Detect which cell encompasses the target text, then output its [X, Y] center coordinate. 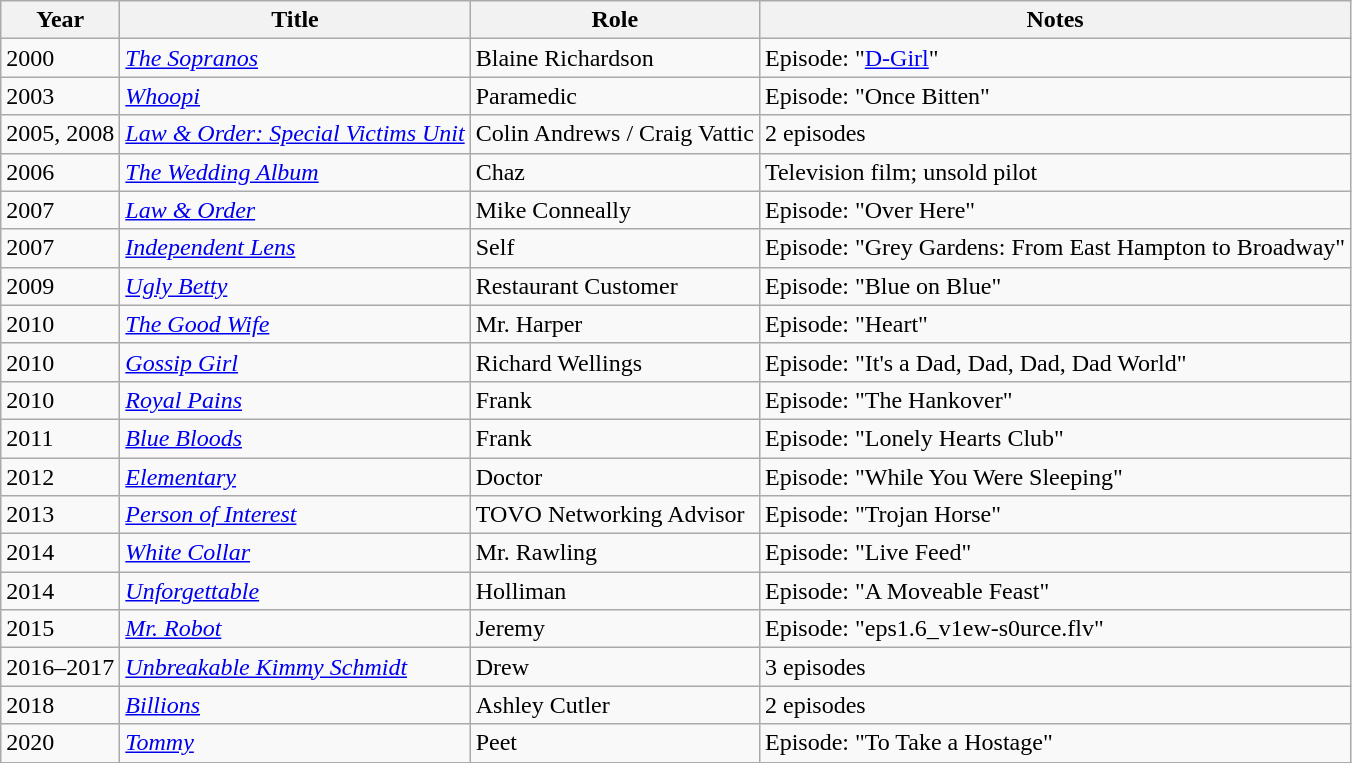
Episode: "eps1.6_v1ew-s0urce.flv" [1054, 629]
Tommy [295, 743]
Episode: "A Moveable Feast" [1054, 591]
Episode: "Grey Gardens: From East Hampton to Broadway" [1054, 248]
Jeremy [614, 629]
Chaz [614, 172]
Self [614, 248]
TOVO Networking Advisor [614, 515]
Unforgettable [295, 591]
2000 [60, 58]
Ugly Betty [295, 286]
Role [614, 20]
Episode: "The Hankover" [1054, 400]
Mr. Rawling [614, 553]
3 episodes [1054, 667]
Holliman [614, 591]
2006 [60, 172]
Unbreakable Kimmy Schmidt [295, 667]
2020 [60, 743]
Gossip Girl [295, 362]
Episode: "D-Girl" [1054, 58]
Richard Wellings [614, 362]
Drew [614, 667]
2013 [60, 515]
2005, 2008 [60, 134]
Royal Pains [295, 400]
2018 [60, 705]
Paramedic [614, 96]
Episode: "Heart" [1054, 324]
Elementary [295, 477]
Peet [614, 743]
Law & Order: Special Victims Unit [295, 134]
Ashley Cutler [614, 705]
Episode: "Over Here" [1054, 210]
Episode: "To Take a Hostage" [1054, 743]
2012 [60, 477]
2011 [60, 438]
Episode: "Once Bitten" [1054, 96]
Episode: "Blue on Blue" [1054, 286]
Title [295, 20]
Mr. Robot [295, 629]
Episode: "It's a Dad, Dad, Dad, Dad World" [1054, 362]
Blaine Richardson [614, 58]
Notes [1054, 20]
The Sopranos [295, 58]
Mike Conneally [614, 210]
The Good Wife [295, 324]
2003 [60, 96]
2016–2017 [60, 667]
Independent Lens [295, 248]
Law & Order [295, 210]
2009 [60, 286]
Year [60, 20]
Colin Andrews / Craig Vattic [614, 134]
Doctor [614, 477]
Mr. Harper [614, 324]
2015 [60, 629]
Episode: "Trojan Horse" [1054, 515]
Episode: "Live Feed" [1054, 553]
White Collar [295, 553]
Person of Interest [295, 515]
Billions [295, 705]
The Wedding Album [295, 172]
Television film; unsold pilot [1054, 172]
Episode: "Lonely Hearts Club" [1054, 438]
Restaurant Customer [614, 286]
Episode: "While You Were Sleeping" [1054, 477]
Whoopi [295, 96]
Blue Bloods [295, 438]
